Search for the cell housing the specified text and yield its [X, Y] center coordinate. 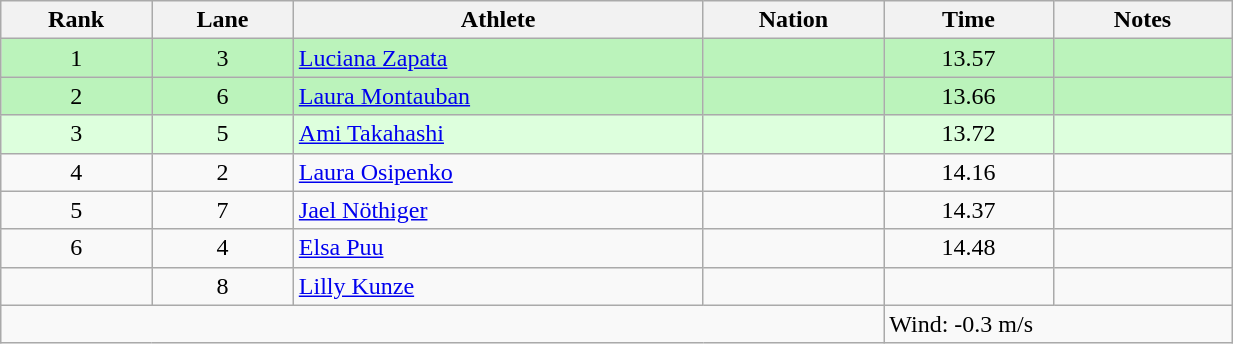
Time [969, 20]
14.48 [969, 248]
Lane [223, 20]
7 [223, 210]
8 [223, 286]
Lilly Kunze [498, 286]
Rank [76, 20]
Notes [1142, 20]
14.37 [969, 210]
13.66 [969, 96]
1 [76, 58]
Laura Osipenko [498, 172]
14.16 [969, 172]
Laura Montauban [498, 96]
Ami Takahashi [498, 134]
Jael Nöthiger [498, 210]
Athlete [498, 20]
Nation [794, 20]
Luciana Zapata [498, 58]
13.72 [969, 134]
Elsa Puu [498, 248]
13.57 [969, 58]
Wind: -0.3 m/s [1058, 324]
